Determine the (x, y) coordinate at the center of the cell enclosing the given text.  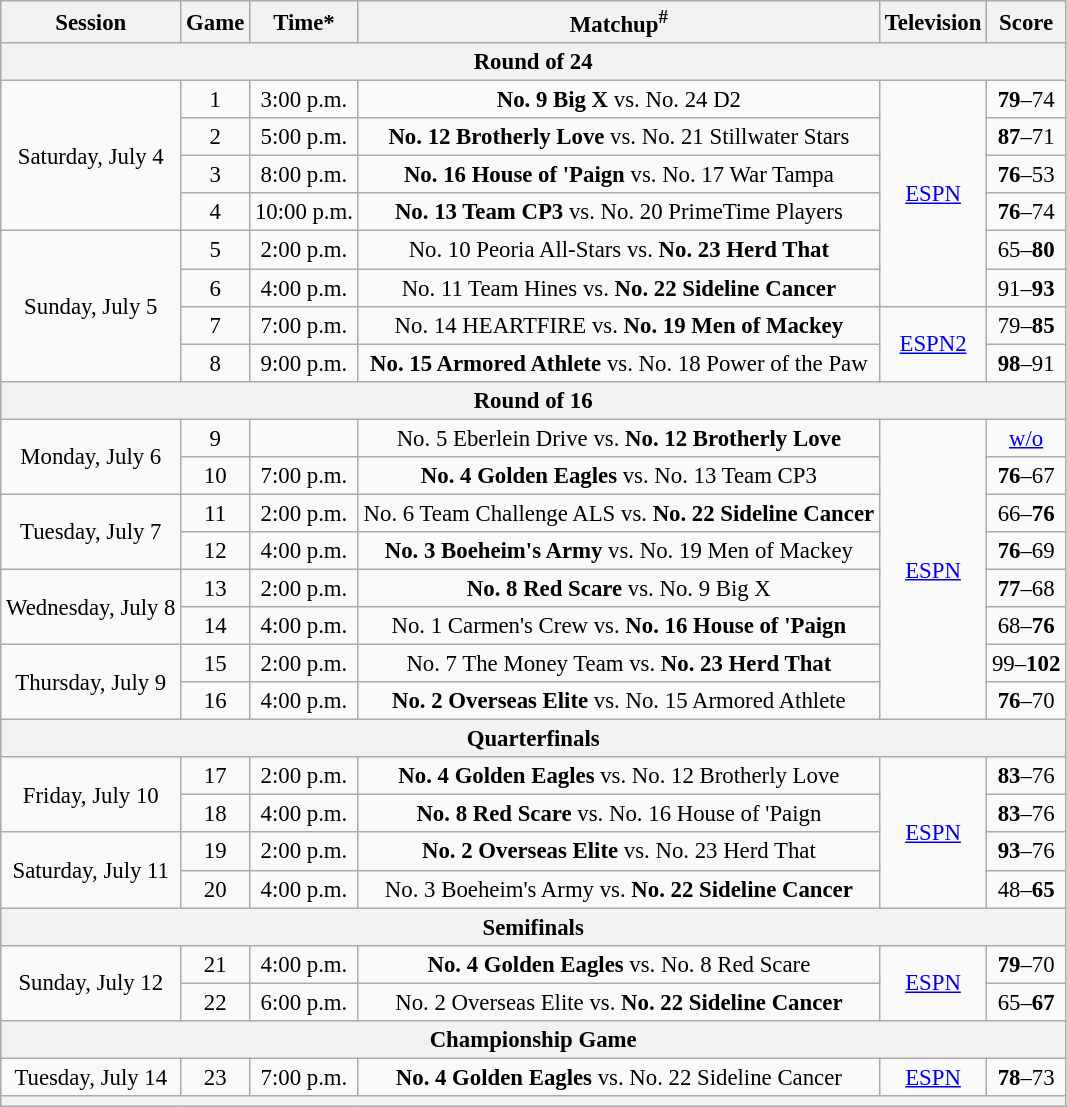
14 (216, 626)
3 (216, 175)
No. 1 Carmen's Crew vs. No. 16 House of 'Paign (618, 626)
Monday, July 6 (91, 456)
9 (216, 438)
Saturday, July 11 (91, 870)
Championship Game (534, 1040)
48–65 (1026, 889)
No. 3 Boeheim's Army vs. No. 19 Men of Mackey (618, 551)
76–53 (1026, 175)
23 (216, 1077)
Session (91, 22)
5 (216, 250)
8 (216, 363)
8:00 p.m. (304, 175)
Game (216, 22)
22 (216, 1002)
No. 14 HEARTFIRE vs. No. 19 Men of Mackey (618, 325)
Wednesday, July 8 (91, 606)
No. 2 Overseas Elite vs. No. 22 Sideline Cancer (618, 1002)
No. 10 Peoria All-Stars vs. No. 23 Herd That (618, 250)
No. 11 Team Hines vs. No. 22 Sideline Cancer (618, 288)
78–73 (1026, 1077)
12 (216, 551)
No. 9 Big X vs. No. 24 D2 (618, 100)
65–80 (1026, 250)
No. 6 Team Challenge ALS vs. No. 22 Sideline Cancer (618, 513)
No. 2 Overseas Elite vs. No. 15 Armored Athlete (618, 701)
66–76 (1026, 513)
10:00 p.m. (304, 213)
7 (216, 325)
99–102 (1026, 664)
65–67 (1026, 1002)
79–85 (1026, 325)
No. 8 Red Scare vs. No. 9 Big X (618, 588)
79–74 (1026, 100)
Television (932, 22)
Semifinals (534, 927)
No. 4 Golden Eagles vs. No. 12 Brotherly Love (618, 776)
77–68 (1026, 588)
Round of 24 (534, 62)
68–76 (1026, 626)
76–67 (1026, 476)
Time* (304, 22)
No. 4 Golden Eagles vs. No. 13 Team CP3 (618, 476)
No. 8 Red Scare vs. No. 16 House of 'Paign (618, 814)
No. 4 Golden Eagles vs. No. 8 Red Scare (618, 964)
No. 4 Golden Eagles vs. No. 22 Sideline Cancer (618, 1077)
No. 3 Boeheim's Army vs. No. 22 Sideline Cancer (618, 889)
Quarterfinals (534, 739)
91–93 (1026, 288)
No. 12 Brotherly Love vs. No. 21 Stillwater Stars (618, 137)
3:00 p.m. (304, 100)
76–69 (1026, 551)
4 (216, 213)
93–76 (1026, 852)
6 (216, 288)
17 (216, 776)
16 (216, 701)
20 (216, 889)
Sunday, July 5 (91, 306)
18 (216, 814)
9:00 p.m. (304, 363)
Score (1026, 22)
15 (216, 664)
1 (216, 100)
w/o (1026, 438)
19 (216, 852)
No. 16 House of 'Paign vs. No. 17 War Tampa (618, 175)
5:00 p.m. (304, 137)
76–70 (1026, 701)
87–71 (1026, 137)
6:00 p.m. (304, 1002)
98–91 (1026, 363)
79–70 (1026, 964)
Tuesday, July 7 (91, 532)
21 (216, 964)
76–74 (1026, 213)
No. 2 Overseas Elite vs. No. 23 Herd That (618, 852)
Friday, July 10 (91, 794)
Sunday, July 12 (91, 982)
No. 5 Eberlein Drive vs. No. 12 Brotherly Love (618, 438)
ESPN2 (932, 344)
Matchup# (618, 22)
No. 13 Team CP3 vs. No. 20 PrimeTime Players (618, 213)
10 (216, 476)
No. 7 The Money Team vs. No. 23 Herd That (618, 664)
Thursday, July 9 (91, 682)
13 (216, 588)
11 (216, 513)
Tuesday, July 14 (91, 1077)
Saturday, July 4 (91, 156)
Round of 16 (534, 400)
2 (216, 137)
No. 15 Armored Athlete vs. No. 18 Power of the Paw (618, 363)
